From the cell containing the given text, extract its center point as [X, Y] coordinate. 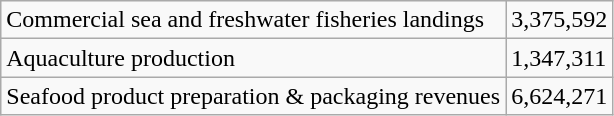
6,624,271 [560, 96]
Seafood product preparation & packaging revenues [254, 96]
Aquaculture production [254, 58]
1,347,311 [560, 58]
Commercial sea and freshwater fisheries landings [254, 20]
3,375,592 [560, 20]
